Identify which cell holds the provided text, then report its [X, Y] central coordinate. 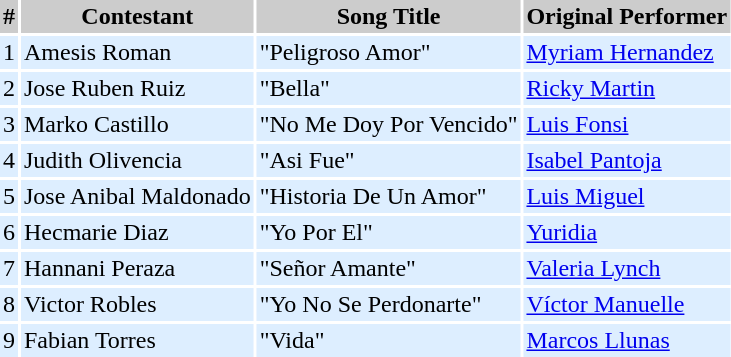
"No Me Doy Por Vencido" [389, 124]
"Asi Fue" [389, 160]
Amesis Roman [138, 52]
Song Title [389, 16]
Myriam Hernandez [626, 52]
5 [9, 196]
"Peligroso Amor" [389, 52]
7 [9, 268]
3 [9, 124]
6 [9, 232]
"Bella" [389, 88]
Hecmarie Diaz [138, 232]
Yuridia [626, 232]
9 [9, 340]
"Señor Amante" [389, 268]
Jose Anibal Maldonado [138, 196]
Valeria Lynch [626, 268]
"Yo No Se Perdonarte" [389, 304]
Original Performer [626, 16]
1 [9, 52]
Contestant [138, 16]
"Historia De Un Amor" [389, 196]
Marko Castillo [138, 124]
Ricky Martin [626, 88]
Isabel Pantoja [626, 160]
Marcos Llunas [626, 340]
Jose Ruben Ruiz [138, 88]
"Yo Por El" [389, 232]
2 [9, 88]
Víctor Manuelle [626, 304]
Luis Miguel [626, 196]
Judith Olivencia [138, 160]
Fabian Torres [138, 340]
4 [9, 160]
Luis Fonsi [626, 124]
"Vida" [389, 340]
8 [9, 304]
# [9, 16]
Hannani Peraza [138, 268]
Victor Robles [138, 304]
